From the cell containing the given text, extract its center point as (X, Y) coordinate. 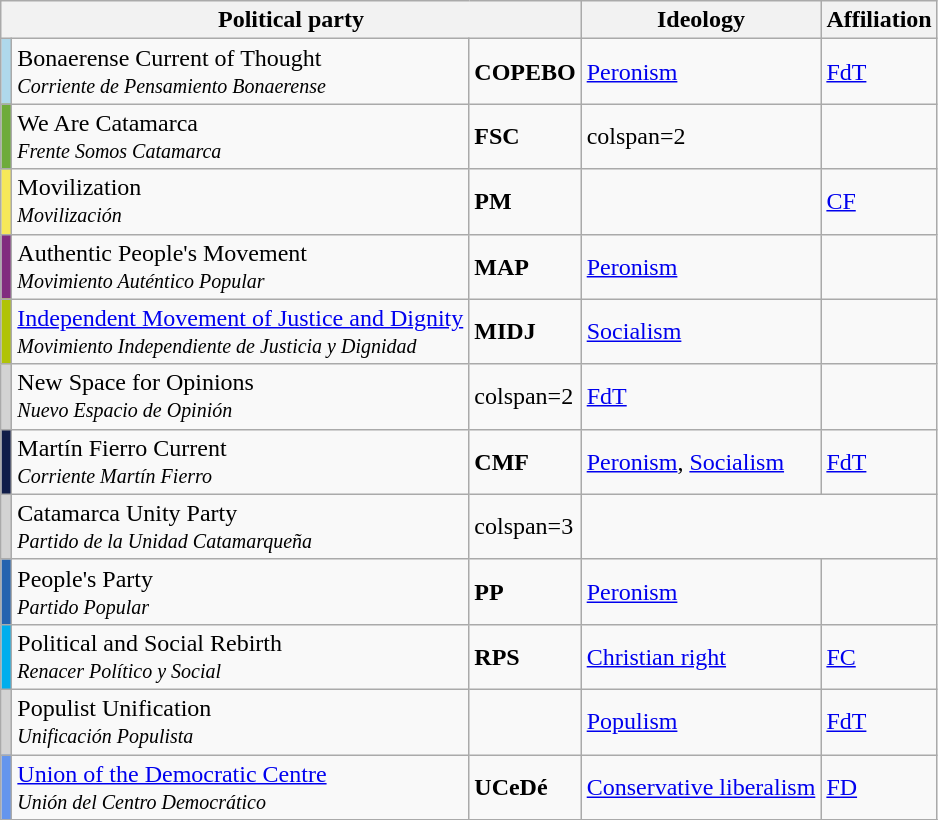
New Space for OpinionsNuevo Espacio de Opinión (240, 396)
Peronism, Socialism (701, 462)
FC (879, 656)
Authentic People's MovementMovimiento Auténtico Popular (240, 266)
CMF (525, 462)
colspan=3 (525, 526)
MovilizationMovilización (240, 202)
Populism (701, 722)
Political and Social RebirthRenacer Político y Social (240, 656)
Martín Fierro CurrentCorriente Martín Fierro (240, 462)
Political party (291, 20)
People's PartyPartido Popular (240, 592)
COPEBO (525, 72)
PP (525, 592)
Populist UnificationUnificación Populista (240, 722)
FSC (525, 136)
Conservative liberalism (701, 786)
Ideology (701, 20)
MIDJ (525, 332)
FD (879, 786)
Socialism (701, 332)
PM (525, 202)
UCeDé (525, 786)
Catamarca Unity PartyPartido de la Unidad Catamarqueña (240, 526)
CF (879, 202)
Affiliation (879, 20)
Christian right (701, 656)
Union of the Democratic CentreUnión del Centro Democrático (240, 786)
RPS (525, 656)
We Are CatamarcaFrente Somos Catamarca (240, 136)
Independent Movement of Justice and DignityMovimiento Independiente de Justicia y Dignidad (240, 332)
Bonaerense Current of ThoughtCorriente de Pensamiento Bonaerense (240, 72)
MAP (525, 266)
